Detect which cell encompasses the target text, then output its [X, Y] center coordinate. 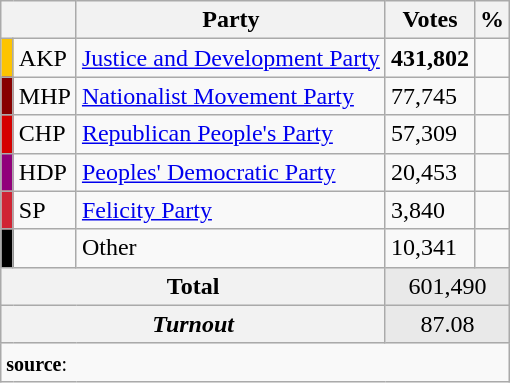
SP [44, 210]
Peoples' Democratic Party [230, 172]
HDP [44, 172]
Party [230, 20]
MHP [44, 96]
57,309 [430, 134]
AKP [44, 58]
CHP [44, 134]
Felicity Party [230, 210]
Nationalist Movement Party [230, 96]
Justice and Development Party [230, 58]
Other [230, 248]
431,802 [430, 58]
Republican People's Party [230, 134]
20,453 [430, 172]
87.08 [447, 324]
Votes [430, 20]
3,840 [430, 210]
601,490 [447, 286]
% [492, 20]
10,341 [430, 248]
Turnout [194, 324]
77,745 [430, 96]
source: [256, 362]
Total [194, 286]
